For the text-containing cell, return its midpoint in (x, y) coordinate format. 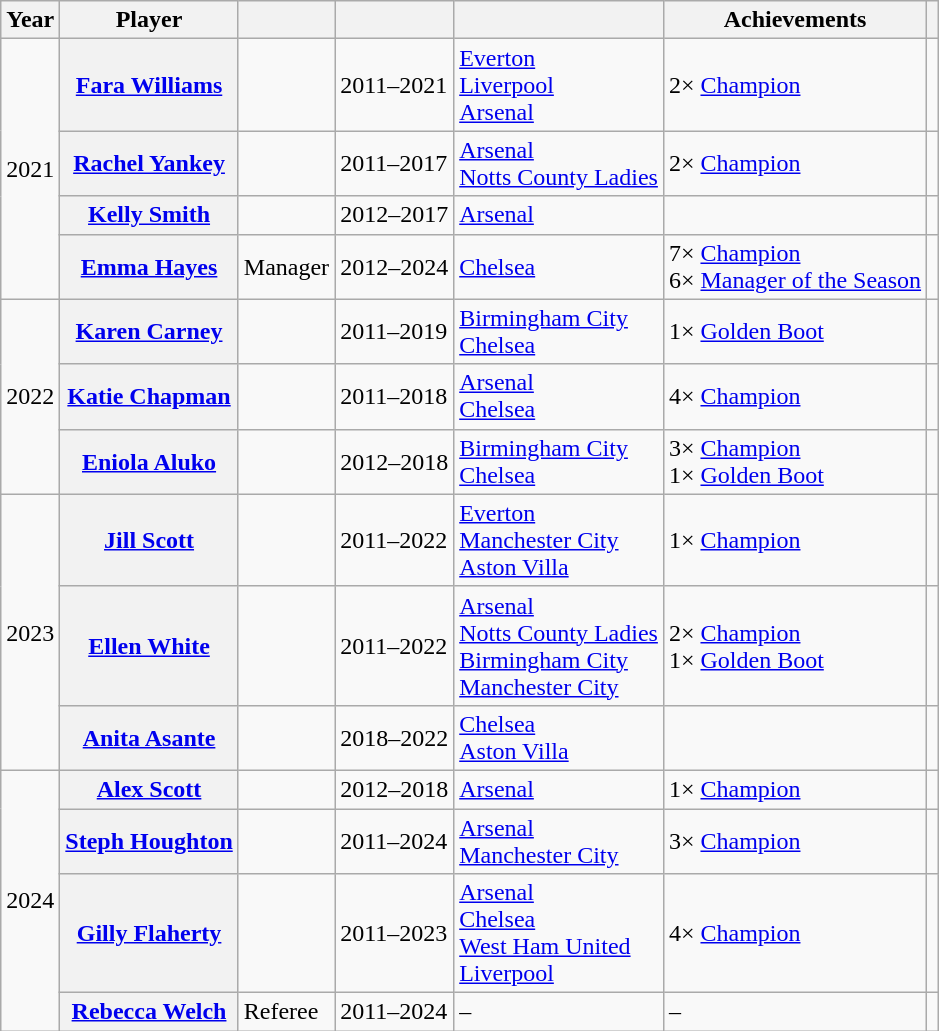
Emma Hayes (149, 266)
Chelsea (559, 266)
EvertonLiverpoolArsenal (559, 85)
ArsenalManchester City (559, 840)
ArsenalChelsea (559, 396)
1× Golden Boot (794, 332)
2023 (30, 632)
ArsenalChelseaWest Ham UnitedLiverpool (559, 934)
Player (149, 20)
Anita Asante (149, 738)
2011–2017 (394, 164)
2011–2023 (394, 934)
2011–2019 (394, 332)
Alex Scott (149, 789)
Rebecca Welch (149, 1012)
Fara Williams (149, 85)
2012–2017 (394, 215)
Referee (286, 1012)
2011–2021 (394, 85)
2022 (30, 396)
Steph Houghton (149, 840)
ArsenalNotts County LadiesBirmingham CityManchester City (559, 646)
7× Champion6× Manager of the Season (794, 266)
ArsenalNotts County Ladies (559, 164)
Katie Chapman (149, 396)
Rachel Yankey (149, 164)
2024 (30, 900)
3× Champion (794, 840)
2× Champion1× Golden Boot (794, 646)
3× Champion1× Golden Boot (794, 462)
2018–2022 (394, 738)
ChelseaAston Villa (559, 738)
EvertonManchester CityAston Villa (559, 540)
2012–2024 (394, 266)
Gilly Flaherty (149, 934)
Eniola Aluko (149, 462)
Manager (286, 266)
Year (30, 20)
2021 (30, 169)
Ellen White (149, 646)
Jill Scott (149, 540)
2011–2018 (394, 396)
Kelly Smith (149, 215)
Achievements (794, 20)
Karen Carney (149, 332)
